Find where the given text appears and provide that cell's center as [x, y] coordinate. 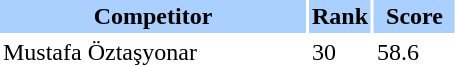
Rank [340, 16]
Score [414, 16]
Competitor [153, 16]
